Locate the cell with the specified text and output its [X, Y] center coordinate. 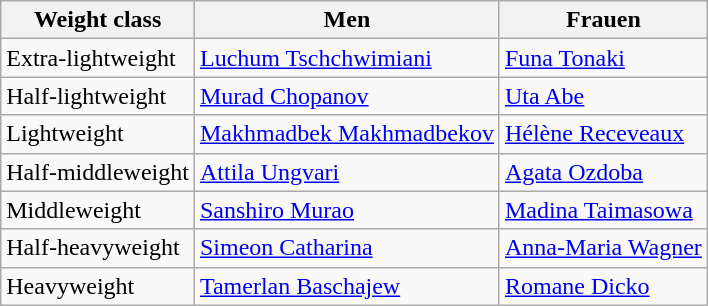
Makhmadbek Makhmadbekov [346, 134]
Attila Ungvari [346, 172]
Lightweight [98, 134]
Middleweight [98, 210]
Sanshiro Murao [346, 210]
Half-lightweight [98, 96]
Men [346, 20]
Agata Ozdoba [603, 172]
Hélène Receveaux [603, 134]
Madina Taimasowa [603, 210]
Uta Abe [603, 96]
Frauen [603, 20]
Extra-lightweight [98, 58]
Tamerlan Baschajew [346, 286]
Weight class [98, 20]
Half-middleweight [98, 172]
Heavyweight [98, 286]
Murad Chopanov [346, 96]
Luchum Tschchwimiani [346, 58]
Anna-Maria Wagner [603, 248]
Half-heavyweight [98, 248]
Simeon Catharina [346, 248]
Romane Dicko [603, 286]
Funa Tonaki [603, 58]
